Return the (X, Y) coordinate for the center point of the cell that contains the specified text.  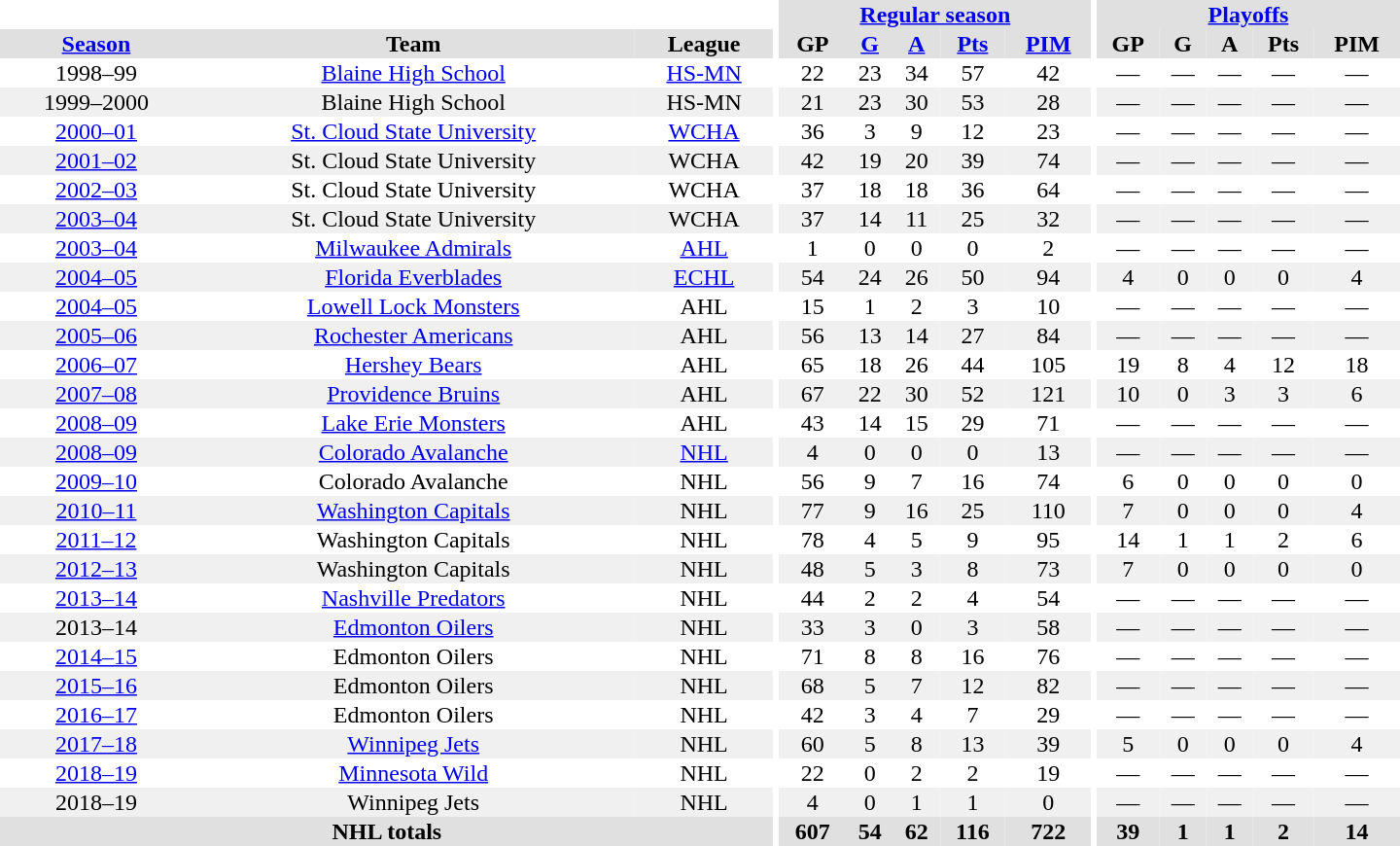
34 (917, 73)
2002–03 (96, 190)
94 (1048, 277)
116 (972, 831)
Team (414, 44)
Nashville Predators (414, 598)
65 (813, 365)
2015–16 (96, 686)
121 (1048, 394)
2011–12 (96, 540)
48 (813, 569)
Lake Erie Monsters (414, 423)
ECHL (704, 277)
68 (813, 686)
NHL totals (387, 831)
53 (972, 102)
607 (813, 831)
27 (972, 335)
60 (813, 744)
2009–10 (96, 481)
28 (1048, 102)
110 (1048, 511)
Season (96, 44)
1998–99 (96, 73)
722 (1048, 831)
73 (1048, 569)
52 (972, 394)
2012–13 (96, 569)
58 (1048, 627)
2000–01 (96, 131)
21 (813, 102)
77 (813, 511)
62 (917, 831)
20 (917, 160)
84 (1048, 335)
1999–2000 (96, 102)
2006–07 (96, 365)
76 (1048, 656)
Lowell Lock Monsters (414, 306)
64 (1048, 190)
Florida Everblades (414, 277)
Playoffs (1248, 15)
2001–02 (96, 160)
Regular season (935, 15)
Rochester Americans (414, 335)
Hershey Bears (414, 365)
Providence Bruins (414, 394)
11 (917, 219)
2017–18 (96, 744)
Milwaukee Admirals (414, 248)
2010–11 (96, 511)
82 (1048, 686)
57 (972, 73)
24 (870, 277)
67 (813, 394)
50 (972, 277)
2016–17 (96, 715)
105 (1048, 365)
2007–08 (96, 394)
Minnesota Wild (414, 773)
78 (813, 540)
2005–06 (96, 335)
33 (813, 627)
2014–15 (96, 656)
32 (1048, 219)
League (704, 44)
95 (1048, 540)
43 (813, 423)
